Capture the cell that displays the provided text and extract its [x, y] central coordinate. 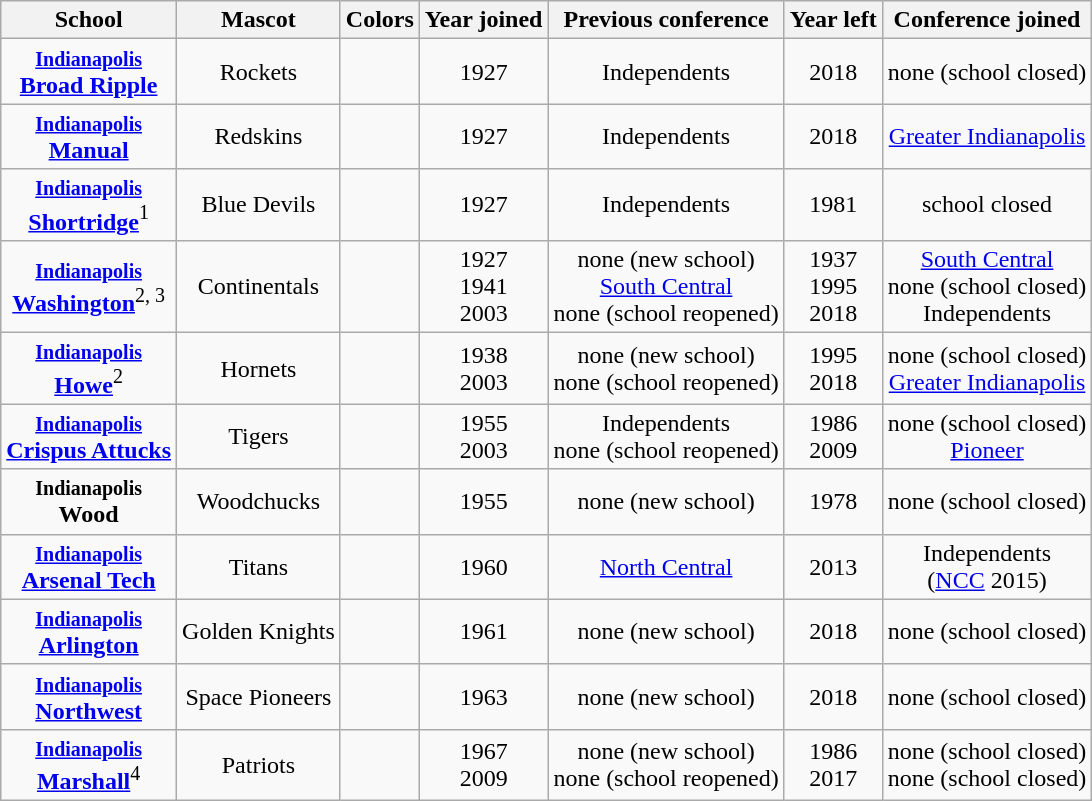
192719412003 [484, 286]
19672009 [484, 765]
Continentals [259, 286]
North Central [666, 566]
Indianapolis Marshall4 [89, 765]
South Centralnone (school closed) Independents [987, 286]
Independentsnone (school reopened) [666, 436]
Indianapolis Washington2, 3 [89, 286]
Greater Indianapolis [987, 136]
Titans [259, 566]
1978 [833, 502]
none (new school)South Centralnone (school reopened) [666, 286]
Golden Knights [259, 632]
19952018 [833, 369]
Indianapolis Broad Ripple [89, 72]
Indianapolis Arsenal Tech [89, 566]
Independents(NCC 2015) [987, 566]
Rockets [259, 72]
19382003 [484, 369]
19862009 [833, 436]
Hornets [259, 369]
Year joined [484, 20]
Blue Devils [259, 205]
Indianapolis Manual [89, 136]
Redskins [259, 136]
Previous conference [666, 20]
Indianapolis Wood [89, 502]
2013 [833, 566]
none (school closed)none (school closed) [987, 765]
19552003 [484, 436]
Colors [380, 20]
none (school closed)Pioneer [987, 436]
1955 [484, 502]
Indianapolis Howe2 [89, 369]
Patriots [259, 765]
19862017 [833, 765]
Indianapolis Arlington [89, 632]
1960 [484, 566]
Mascot [259, 20]
Indianapolis Crispus Attucks [89, 436]
Indianapolis Northwest [89, 696]
1963 [484, 696]
School [89, 20]
Space Pioneers [259, 696]
Indianapolis Shortridge1 [89, 205]
1961 [484, 632]
school closed [987, 205]
Conference joined [987, 20]
Woodchucks [259, 502]
1981 [833, 205]
none (school closed)Greater Indianapolis [987, 369]
Tigers [259, 436]
193719952018 [833, 286]
Year left [833, 20]
